Return (x, y) of the center of cell containing provided text 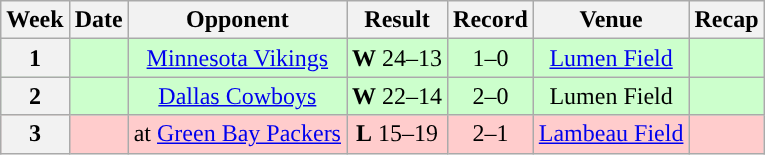
Minnesota Vikings (237, 58)
1–0 (491, 58)
Opponent (237, 20)
2–0 (491, 96)
Date (98, 20)
Record (491, 20)
Dallas Cowboys (237, 96)
at Green Bay Packers (237, 134)
Week (35, 20)
W 24–13 (396, 58)
2 (35, 96)
2–1 (491, 134)
3 (35, 134)
Recap (726, 20)
L 15–19 (396, 134)
W 22–14 (396, 96)
Lambeau Field (611, 134)
Venue (611, 20)
1 (35, 58)
Result (396, 20)
